Extract the [x, y] coordinate from the center of the cell holding the provided text.  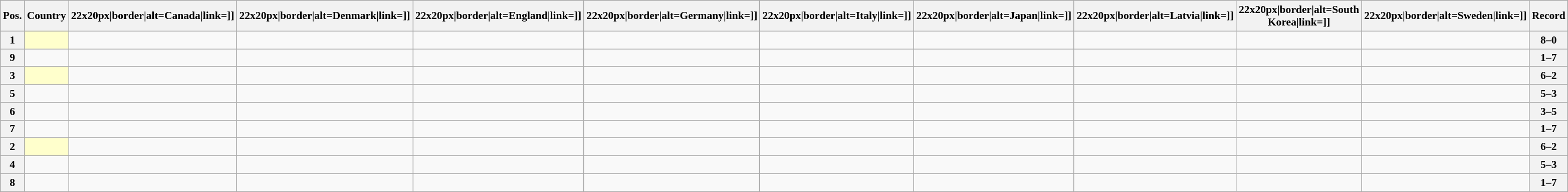
Country [47, 16]
9 [13, 58]
4 [13, 165]
22x20px|border|alt=Denmark|link=]] [325, 16]
22x20px|border|alt=England|link=]] [499, 16]
Record [1548, 16]
22x20px|border|alt=Canada|link=]] [153, 16]
2 [13, 147]
22x20px|border|alt=Sweden|link=]] [1445, 16]
3–5 [1548, 111]
7 [13, 129]
22x20px|border|alt=Japan|link=]] [994, 16]
22x20px|border|alt=South Korea|link=]] [1299, 16]
22x20px|border|alt=Germany|link=]] [671, 16]
22x20px|border|alt=Latvia|link=]] [1155, 16]
8–0 [1548, 40]
Pos. [13, 16]
22x20px|border|alt=Italy|link=]] [837, 16]
3 [13, 76]
8 [13, 182]
5 [13, 93]
6 [13, 111]
1 [13, 40]
